Identify which cell holds the provided text, then report its (x, y) central coordinate. 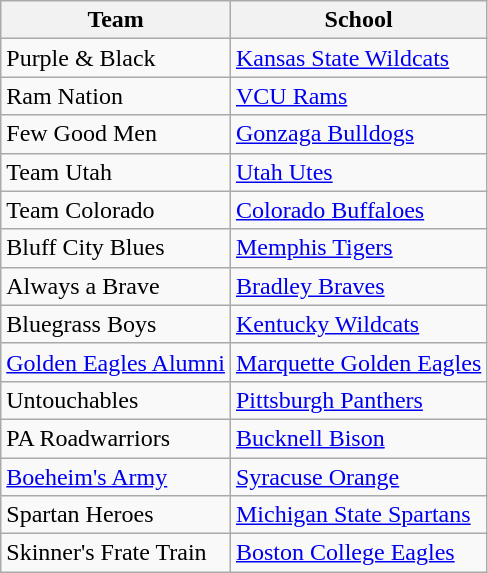
Always a Brave (116, 286)
Kansas State Wildcats (358, 58)
School (358, 20)
Boeheim's Army (116, 477)
Skinner's Frate Train (116, 553)
Bradley Braves (358, 286)
Golden Eagles Alumni (116, 362)
Utah Utes (358, 172)
Bucknell Bison (358, 438)
Memphis Tigers (358, 248)
Marquette Golden Eagles (358, 362)
Gonzaga Bulldogs (358, 134)
Team Colorado (116, 210)
Ram Nation (116, 96)
Bluff City Blues (116, 248)
PA Roadwarriors (116, 438)
Team (116, 20)
VCU Rams (358, 96)
Spartan Heroes (116, 515)
Colorado Buffaloes (358, 210)
Few Good Men (116, 134)
Pittsburgh Panthers (358, 400)
Untouchables (116, 400)
Syracuse Orange (358, 477)
Bluegrass Boys (116, 324)
Michigan State Spartans (358, 515)
Kentucky Wildcats (358, 324)
Boston College Eagles (358, 553)
Purple & Black (116, 58)
Team Utah (116, 172)
